Locate the cell with the specified text and output its [X, Y] center coordinate. 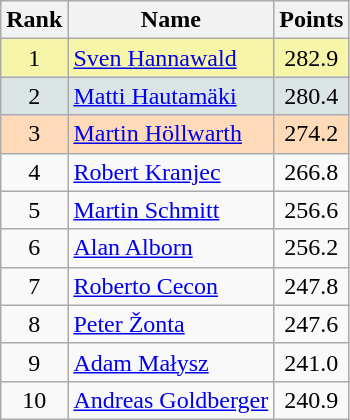
Rank [34, 20]
Name [171, 20]
Points [312, 20]
9 [34, 362]
280.4 [312, 96]
5 [34, 210]
256.6 [312, 210]
256.2 [312, 248]
4 [34, 172]
8 [34, 324]
Adam Małysz [171, 362]
Roberto Cecon [171, 286]
Matti Hautamäki [171, 96]
1 [34, 58]
Peter Žonta [171, 324]
274.2 [312, 134]
Martin Höllwarth [171, 134]
3 [34, 134]
247.6 [312, 324]
Alan Alborn [171, 248]
Robert Kranjec [171, 172]
6 [34, 248]
Sven Hannawald [171, 58]
240.9 [312, 400]
2 [34, 96]
247.8 [312, 286]
266.8 [312, 172]
Martin Schmitt [171, 210]
282.9 [312, 58]
Andreas Goldberger [171, 400]
10 [34, 400]
7 [34, 286]
241.0 [312, 362]
